Detect which cell encompasses the target text, then output its (x, y) center coordinate. 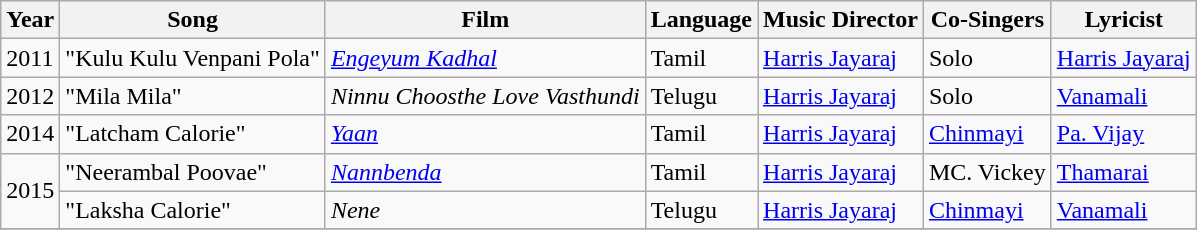
"Latcham Calorie" (193, 134)
Song (193, 20)
Yaan (485, 134)
Music Director (841, 20)
Ninnu Choosthe Love Vasthundi (485, 96)
Engeyum Kadhal (485, 58)
2014 (30, 134)
2011 (30, 58)
Co-Singers (987, 20)
"Mila Mila" (193, 96)
"Laksha Calorie" (193, 210)
MC. Vickey (987, 172)
Language (701, 20)
Nannbenda (485, 172)
Nene (485, 210)
Year (30, 20)
Film (485, 20)
Lyricist (1124, 20)
Pa. Vijay (1124, 134)
Thamarai (1124, 172)
"Neerambal Poovae" (193, 172)
"Kulu Kulu Venpani Pola" (193, 58)
2015 (30, 191)
2012 (30, 96)
